Detect which cell encompasses the target text, then output its [x, y] center coordinate. 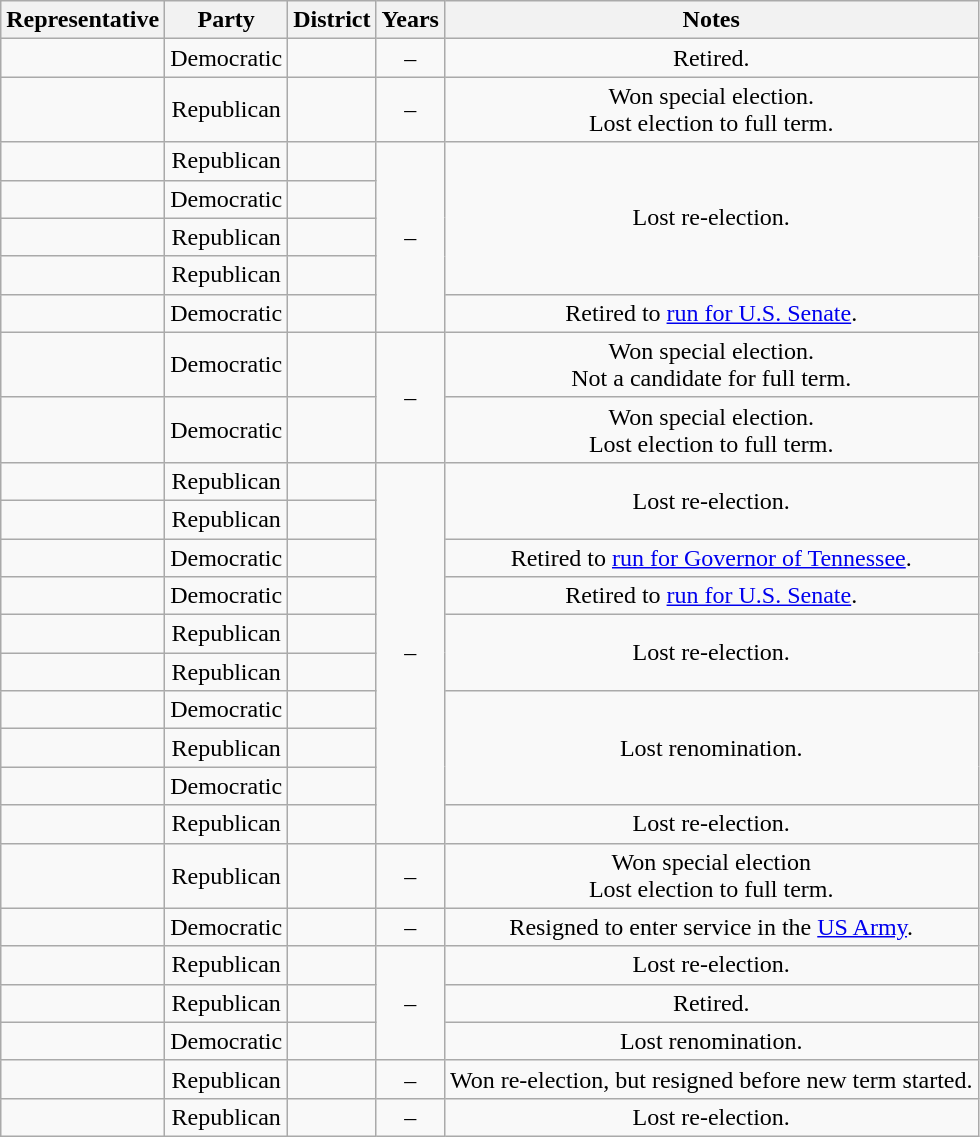
District [332, 20]
Won special election.Not a candidate for full term. [711, 364]
Party [226, 20]
Representative [83, 20]
Years [410, 20]
Retired to run for Governor of Tennessee. [711, 557]
Won re-election, but resigned before new term started. [711, 1079]
Resigned to enter service in the US Army. [711, 927]
Notes [711, 20]
Won special electionLost election to full term. [711, 876]
